For the text-containing cell, return its midpoint in [x, y] coordinate format. 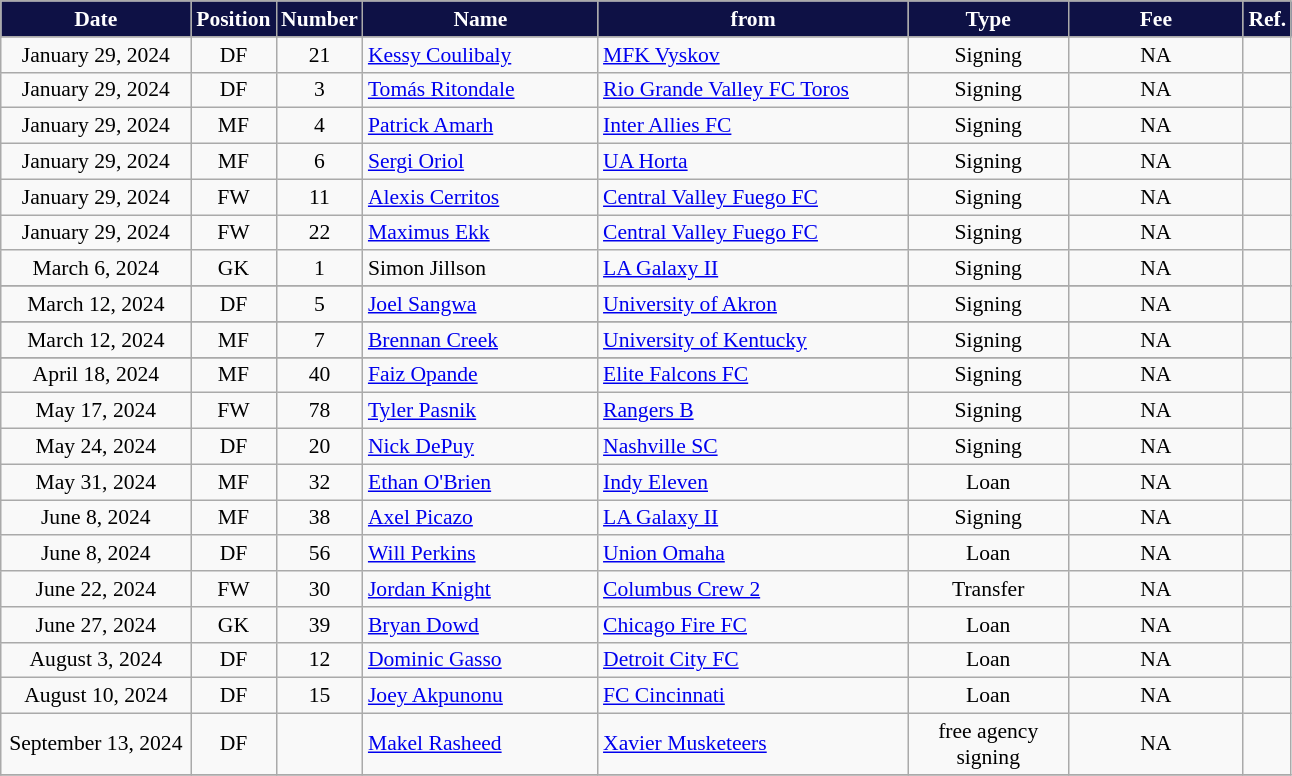
15 [320, 696]
Date [96, 19]
Columbus Crew 2 [753, 589]
Chicago Fire FC [753, 625]
Rio Grande Valley FC Toros [753, 90]
4 [320, 126]
56 [320, 554]
Kessy Coulibaly [480, 55]
40 [320, 375]
FC Cincinnati [753, 696]
Bryan Dowd [480, 625]
Tomás Ritondale [480, 90]
March 6, 2024 [96, 269]
Tyler Pasnik [480, 411]
Nashville SC [753, 447]
1 [320, 269]
Xavier Musketeers [753, 744]
Maximus Ekk [480, 233]
April 18, 2024 [96, 375]
Fee [1156, 19]
7 [320, 340]
Ref. [1267, 19]
Position [234, 19]
Dominic Gasso [480, 660]
5 [320, 304]
Name [480, 19]
Inter Allies FC [753, 126]
78 [320, 411]
Ethan O'Brien [480, 482]
Elite Falcons FC [753, 375]
September 13, 2024 [96, 744]
21 [320, 55]
Detroit City FC [753, 660]
MFK Vyskov [753, 55]
Joel Sangwa [480, 304]
Type [988, 19]
Sergi Oriol [480, 162]
May 24, 2024 [96, 447]
Simon Jillson [480, 269]
Union Omaha [753, 554]
11 [320, 197]
20 [320, 447]
University of Kentucky [753, 340]
Alexis Cerritos [480, 197]
22 [320, 233]
Axel Picazo [480, 518]
32 [320, 482]
from [753, 19]
June 27, 2024 [96, 625]
Makel Rasheed [480, 744]
Number [320, 19]
12 [320, 660]
3 [320, 90]
August 10, 2024 [96, 696]
May 31, 2024 [96, 482]
6 [320, 162]
University of Akron [753, 304]
Transfer [988, 589]
Joey Akpunonu [480, 696]
June 22, 2024 [96, 589]
38 [320, 518]
Brennan Creek [480, 340]
Faiz Opande [480, 375]
39 [320, 625]
free agency signing [988, 744]
Jordan Knight [480, 589]
Indy Eleven [753, 482]
August 3, 2024 [96, 660]
Rangers B [753, 411]
30 [320, 589]
Will Perkins [480, 554]
UA Horta [753, 162]
Patrick Amarh [480, 126]
Nick DePuy [480, 447]
May 17, 2024 [96, 411]
